Search for the cell housing the specified text and yield its [X, Y] center coordinate. 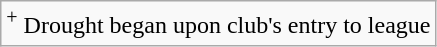
+ Drought began upon club's entry to league [218, 24]
